Identify which cell holds the provided text, then report its (X, Y) central coordinate. 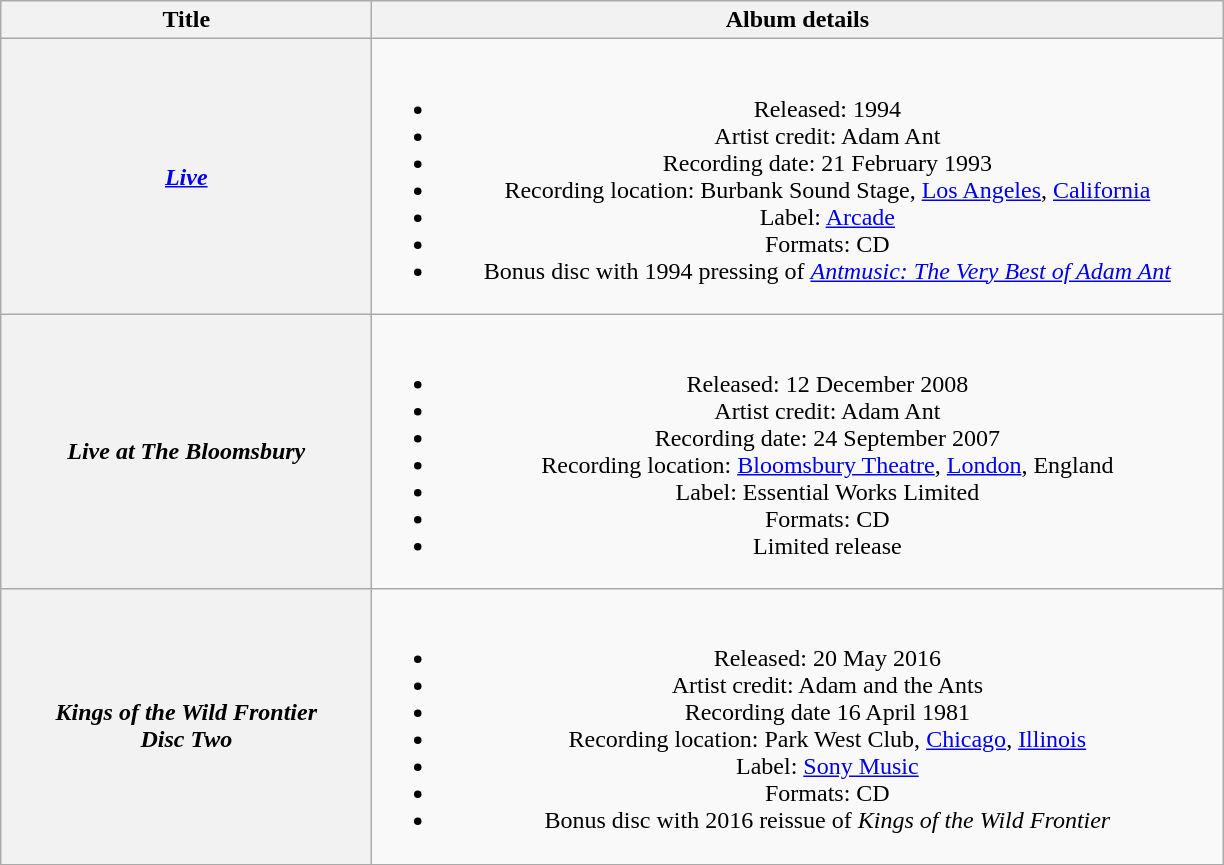
Title (186, 20)
Live (186, 176)
Album details (798, 20)
Live at The Bloomsbury (186, 452)
Kings of the Wild Frontier Disc Two (186, 726)
